For the text-containing cell, return its midpoint in (X, Y) coordinate format. 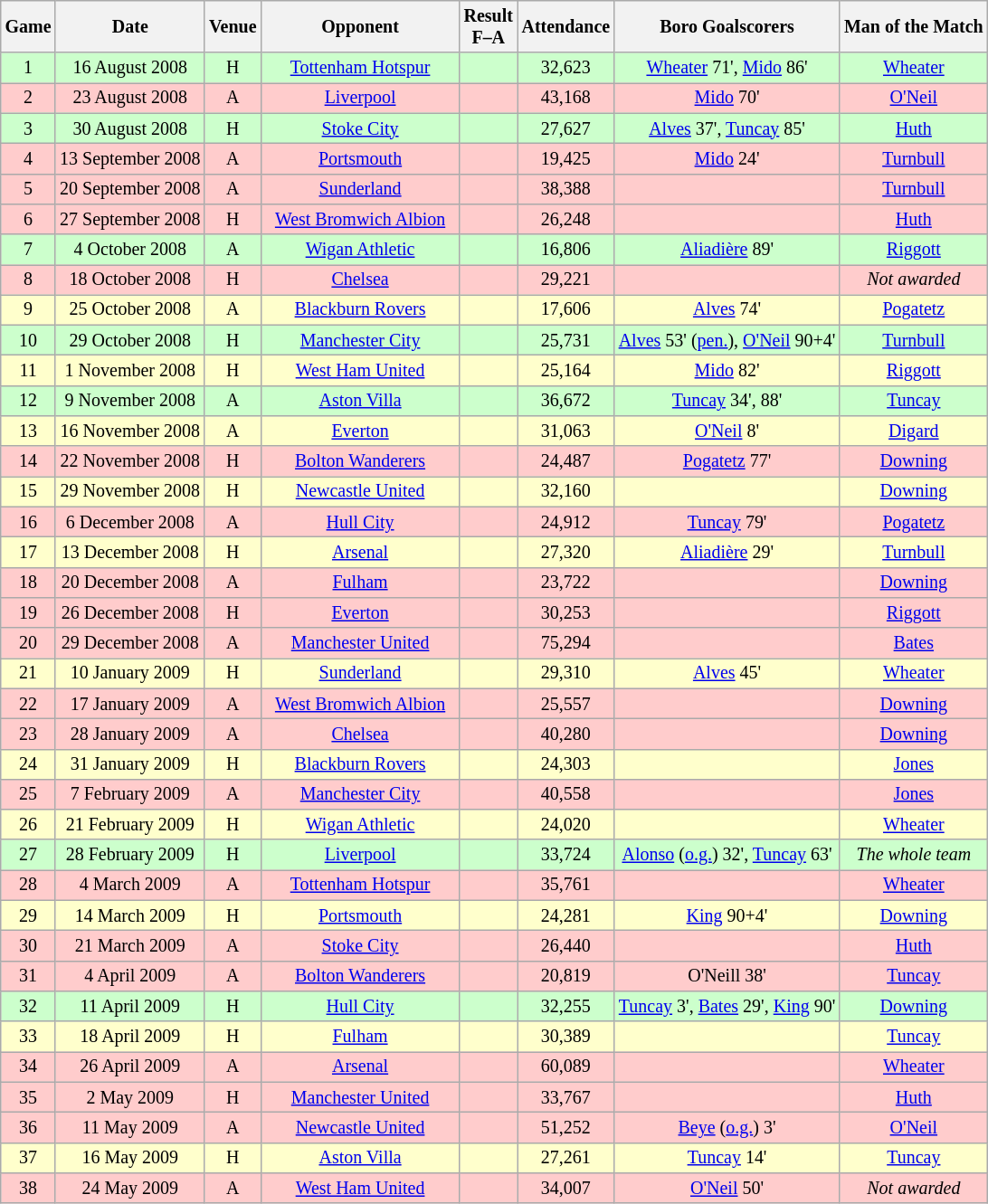
30 (29, 946)
31 (29, 977)
29 October 2008 (130, 340)
22 November 2008 (130, 461)
29,221 (566, 280)
16,806 (566, 250)
38,388 (566, 188)
4 March 2009 (130, 885)
Boro Goalscorers (727, 27)
4 October 2008 (130, 250)
18 April 2009 (130, 1037)
10 January 2009 (130, 673)
Beye (o.g.) 3' (727, 1127)
60,089 (566, 1067)
25,164 (566, 371)
30 August 2008 (130, 128)
16 May 2009 (130, 1158)
19,425 (566, 159)
36,672 (566, 402)
35,761 (566, 885)
7 February 2009 (130, 794)
13 September 2008 (130, 159)
29 (29, 915)
8 (29, 280)
6 December 2008 (130, 523)
Mido 24' (727, 159)
16 (29, 523)
1 November 2008 (130, 371)
Alonso (o.g.) 32', Tuncay 63' (727, 856)
23 (29, 735)
4 April 2009 (130, 977)
37 (29, 1158)
King 90+4' (727, 915)
Digard (914, 431)
The whole team (914, 856)
O'Neil 8' (727, 431)
19 (29, 613)
24,487 (566, 461)
Bates (914, 642)
21 (29, 673)
Tuncay 79' (727, 523)
9 (29, 309)
27,627 (566, 128)
26 April 2009 (130, 1067)
Pogatetz 77' (727, 461)
33 (29, 1037)
27,261 (566, 1158)
1 (29, 69)
43,168 (566, 98)
24 May 2009 (130, 1189)
24,020 (566, 825)
Attendance (566, 27)
16 November 2008 (130, 431)
7 (29, 250)
34 (29, 1067)
3 (29, 128)
25 (29, 794)
Alves 45' (727, 673)
35 (29, 1096)
28 February 2009 (130, 856)
11 (29, 371)
20 (29, 642)
Aliadière 29' (727, 552)
32,623 (566, 69)
Tuncay 14' (727, 1158)
23 August 2008 (130, 98)
30,389 (566, 1037)
Date (130, 27)
26 December 2008 (130, 613)
32 (29, 1006)
21 March 2009 (130, 946)
Alves 53' (pen.), O'Neil 90+4' (727, 340)
25,557 (566, 704)
25 October 2008 (130, 309)
29,310 (566, 673)
38 (29, 1189)
11 April 2009 (130, 1006)
11 May 2009 (130, 1127)
Opponent (360, 27)
Mido 82' (727, 371)
ResultF–A (489, 27)
17,606 (566, 309)
2 (29, 98)
Venue (233, 27)
26 (29, 825)
Alves 74' (727, 309)
9 November 2008 (130, 402)
Tuncay 34', 88' (727, 402)
30,253 (566, 613)
13 (29, 431)
22 (29, 704)
12 (29, 402)
Game (29, 27)
23,722 (566, 583)
40,280 (566, 735)
24 (29, 763)
24,281 (566, 915)
20 December 2008 (130, 583)
36 (29, 1127)
18 (29, 583)
24,912 (566, 523)
13 December 2008 (130, 552)
51,252 (566, 1127)
16 August 2008 (130, 69)
20,819 (566, 977)
14 (29, 461)
75,294 (566, 642)
26,248 (566, 219)
2 May 2009 (130, 1096)
29 December 2008 (130, 642)
28 January 2009 (130, 735)
31,063 (566, 431)
14 March 2009 (130, 915)
24,303 (566, 763)
10 (29, 340)
27 (29, 856)
17 (29, 552)
21 February 2009 (130, 825)
Man of the Match (914, 27)
32,160 (566, 492)
O'Neil 50' (727, 1189)
28 (29, 885)
Alves 37', Tuncay 85' (727, 128)
Tuncay 3', Bates 29', King 90' (727, 1006)
26,440 (566, 946)
15 (29, 492)
Aliadière 89' (727, 250)
33,767 (566, 1096)
31 January 2009 (130, 763)
32,255 (566, 1006)
4 (29, 159)
33,724 (566, 856)
34,007 (566, 1189)
29 November 2008 (130, 492)
18 October 2008 (130, 280)
Mido 70' (727, 98)
25,731 (566, 340)
17 January 2009 (130, 704)
40,558 (566, 794)
27 September 2008 (130, 219)
O'Neill 38' (727, 977)
Wheater 71', Mido 86' (727, 69)
20 September 2008 (130, 188)
5 (29, 188)
6 (29, 219)
27,320 (566, 552)
